Capture the cell that displays the provided text and extract its (x, y) central coordinate. 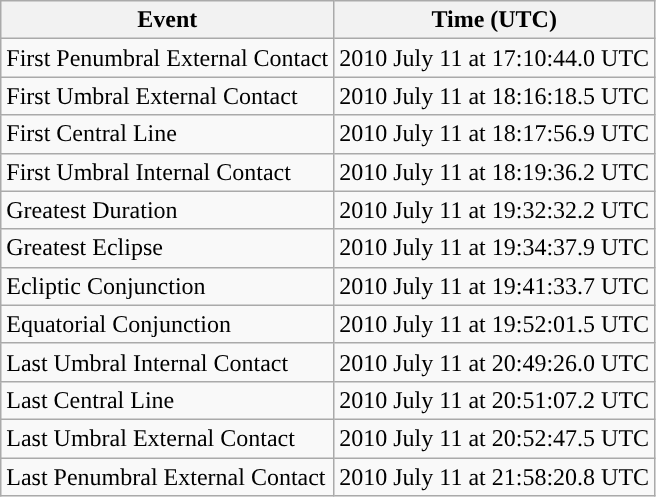
Greatest Eclipse (168, 248)
Ecliptic Conjunction (168, 286)
Equatorial Conjunction (168, 324)
2010 July 11 at 20:52:47.5 UTC (494, 438)
Last Umbral External Contact (168, 438)
First Penumbral External Contact (168, 58)
2010 July 11 at 19:32:32.2 UTC (494, 210)
2010 July 11 at 21:58:20.8 UTC (494, 477)
2010 July 11 at 19:52:01.5 UTC (494, 324)
2010 July 11 at 18:16:18.5 UTC (494, 96)
First Umbral External Contact (168, 96)
First Central Line (168, 134)
2010 July 11 at 19:34:37.9 UTC (494, 248)
Last Central Line (168, 400)
2010 July 11 at 17:10:44.0 UTC (494, 58)
First Umbral Internal Contact (168, 172)
Event (168, 20)
2010 July 11 at 20:51:07.2 UTC (494, 400)
2010 July 11 at 18:19:36.2 UTC (494, 172)
2010 July 11 at 19:41:33.7 UTC (494, 286)
Time (UTC) (494, 20)
2010 July 11 at 18:17:56.9 UTC (494, 134)
Greatest Duration (168, 210)
Last Umbral Internal Contact (168, 362)
Last Penumbral External Contact (168, 477)
2010 July 11 at 20:49:26.0 UTC (494, 362)
